Return the (x, y) coordinate for the center point of the cell that contains the specified text.  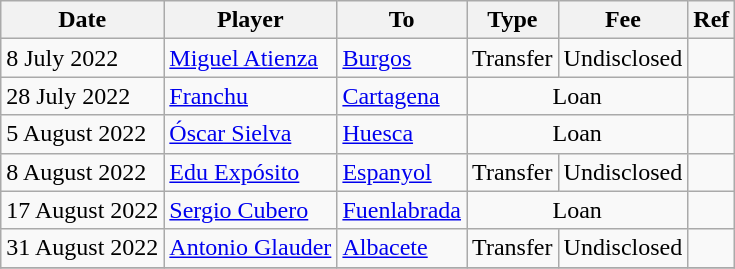
Edu Expósito (250, 172)
Cartagena (402, 96)
Miguel Atienza (250, 58)
Sergio Cubero (250, 210)
Date (82, 20)
Player (250, 20)
To (402, 20)
Albacete (402, 248)
Type (513, 20)
8 August 2022 (82, 172)
Franchu (250, 96)
28 July 2022 (82, 96)
Óscar Sielva (250, 134)
31 August 2022 (82, 248)
Burgos (402, 58)
Espanyol (402, 172)
17 August 2022 (82, 210)
8 July 2022 (82, 58)
Fuenlabrada (402, 210)
5 August 2022 (82, 134)
Huesca (402, 134)
Fee (623, 20)
Ref (712, 20)
Antonio Glauder (250, 248)
